Locate the cell with the specified text and output its [x, y] center coordinate. 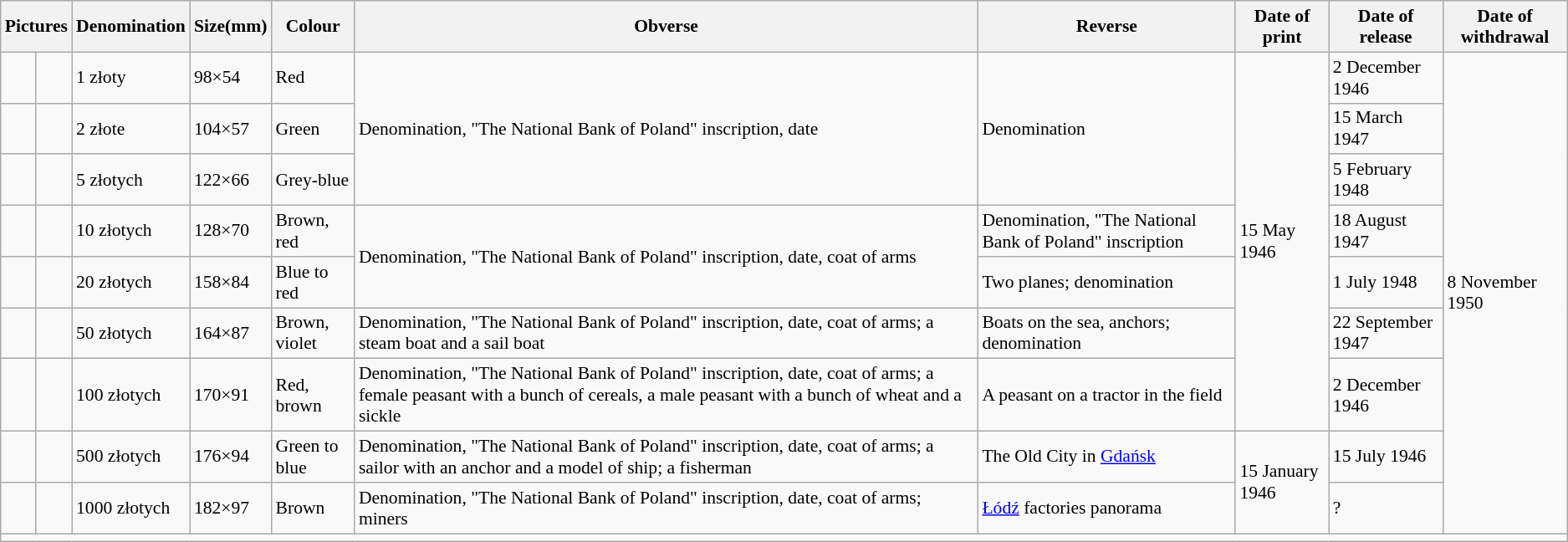
Date of print [1281, 27]
170×91 [231, 395]
1000 złotych [130, 509]
Brown [313, 509]
15 January 1946 [1281, 483]
Brown, violet [313, 333]
15 May 1946 [1281, 241]
Obverse [667, 27]
Colour [313, 27]
176×94 [231, 457]
128×70 [231, 231]
182×97 [231, 509]
Denomination, "The National Bank of Poland" inscription, date, coat of arms [667, 257]
Size(mm) [231, 27]
10 złotych [130, 231]
Grey-blue [313, 181]
Łódź factories panorama [1106, 509]
The Old City in Gdańsk [1106, 457]
Red, brown [313, 395]
? [1387, 509]
Date of release [1387, 27]
A peasant on a tractor in the field [1106, 395]
158×84 [231, 283]
20 złotych [130, 283]
Reverse [1106, 27]
Red [313, 77]
50 złotych [130, 333]
Denomination, "The National Bank of Poland" inscription, date, coat of arms; a sailor with an anchor and a model of ship; a fisherman [667, 457]
Boats on the sea, anchors; denomination [1106, 333]
1 July 1948 [1387, 283]
5 złotych [130, 181]
Denomination, "The National Bank of Poland" inscription, date, coat of arms; miners [667, 509]
Denomination, "The National Bank of Poland" inscription, date, coat of arms; a steam boat and a sail boat [667, 333]
98×54 [231, 77]
Green to blue [313, 457]
500 złotych [130, 457]
122×66 [231, 181]
Pictures [37, 27]
100 złotych [130, 395]
18 August 1947 [1387, 231]
2 złote [130, 129]
15 March 1947 [1387, 129]
Denomination, "The National Bank of Poland" inscription [1106, 231]
Green [313, 129]
Date of withdrawal [1504, 27]
Blue to red [313, 283]
Brown, red [313, 231]
1 złoty [130, 77]
15 July 1946 [1387, 457]
22 September 1947 [1387, 333]
8 November 1950 [1504, 293]
164×87 [231, 333]
104×57 [231, 129]
5 February 1948 [1387, 181]
Two planes; denomination [1106, 283]
Denomination, "The National Bank of Poland" inscription, date [667, 129]
